Identify which cell holds the provided text, then report its [x, y] central coordinate. 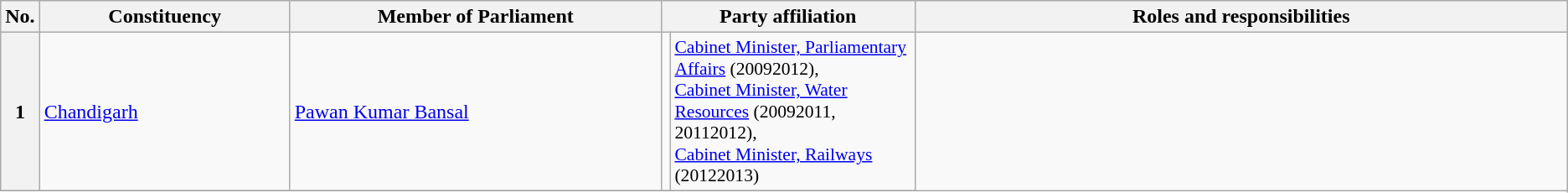
Constituency [164, 17]
Chandigarh [164, 112]
No. [20, 17]
Cabinet Minister, Parliamentary Affairs (20092012),Cabinet Minister, Water Resources (20092011, 20112012),Cabinet Minister, Railways (20122013) [792, 112]
Roles and responsibilities [1241, 17]
Pawan Kumar Bansal [476, 112]
1 [20, 112]
Member of Parliament [476, 17]
Party affiliation [787, 17]
